Search for the cell housing the specified text and yield its (X, Y) center coordinate. 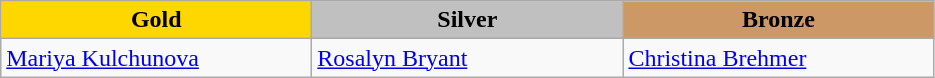
Christina Brehmer (778, 58)
Rosalyn Bryant (468, 58)
Gold (156, 20)
Mariya Kulchunova (156, 58)
Bronze (778, 20)
Silver (468, 20)
